For the text-containing cell, return its midpoint in [x, y] coordinate format. 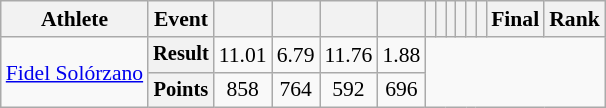
Points [181, 90]
11.76 [349, 55]
696 [401, 90]
Rank [574, 19]
Result [181, 55]
Event [181, 19]
858 [243, 90]
Athlete [74, 19]
1.88 [401, 55]
Final [515, 19]
11.01 [243, 55]
Fidel Solórzano [74, 72]
592 [349, 90]
6.79 [296, 55]
764 [296, 90]
